Output the [X, Y] coordinate of the center of the cell containing the given text.  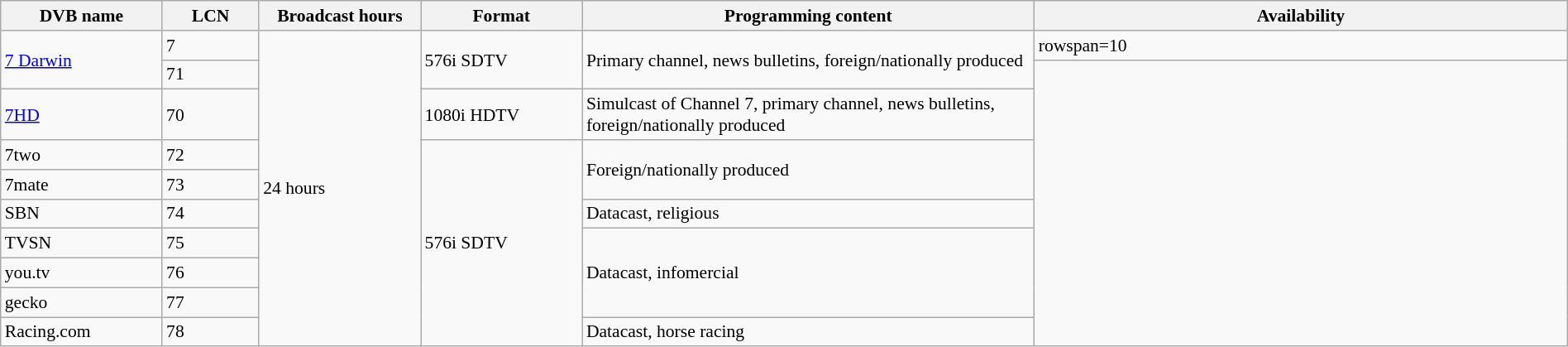
Datacast, horse racing [809, 332]
Simulcast of Channel 7, primary channel, news bulletins, foreign/nationally produced [809, 114]
77 [210, 302]
1080i HDTV [501, 114]
TVSN [81, 243]
73 [210, 185]
7HD [81, 114]
70 [210, 114]
7mate [81, 185]
Datacast, religious [809, 214]
gecko [81, 302]
75 [210, 243]
LCN [210, 16]
Racing.com [81, 332]
Primary channel, news bulletins, foreign/nationally produced [809, 60]
7 [210, 46]
Format [501, 16]
Programming content [809, 16]
SBN [81, 214]
24 hours [339, 189]
Broadcast hours [339, 16]
72 [210, 155]
74 [210, 214]
7 Darwin [81, 60]
Availability [1302, 16]
Foreign/nationally produced [809, 169]
you.tv [81, 273]
DVB name [81, 16]
76 [210, 273]
78 [210, 332]
Datacast, infomercial [809, 273]
7two [81, 155]
71 [210, 75]
rowspan=10 [1302, 46]
